For the text-containing cell, return its midpoint in [X, Y] coordinate format. 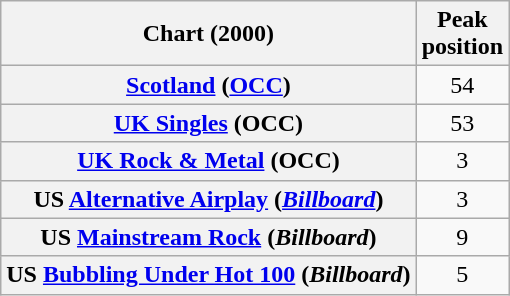
5 [462, 275]
53 [462, 123]
US Mainstream Rock (Billboard) [208, 237]
US Bubbling Under Hot 100 (Billboard) [208, 275]
Chart (2000) [208, 34]
54 [462, 85]
Peakposition [462, 34]
UK Singles (OCC) [208, 123]
UK Rock & Metal (OCC) [208, 161]
US Alternative Airplay (Billboard) [208, 199]
Scotland (OCC) [208, 85]
9 [462, 237]
